Locate the cell with the specified text and output its [X, Y] center coordinate. 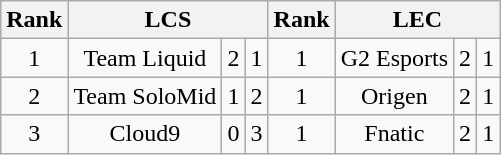
Origen [394, 96]
0 [234, 134]
Cloud9 [145, 134]
Team SoloMid [145, 96]
Fnatic [394, 134]
G2 Esports [394, 58]
LEC [418, 20]
LCS [168, 20]
Team Liquid [145, 58]
